Return [X, Y] of the center of cell containing provided text 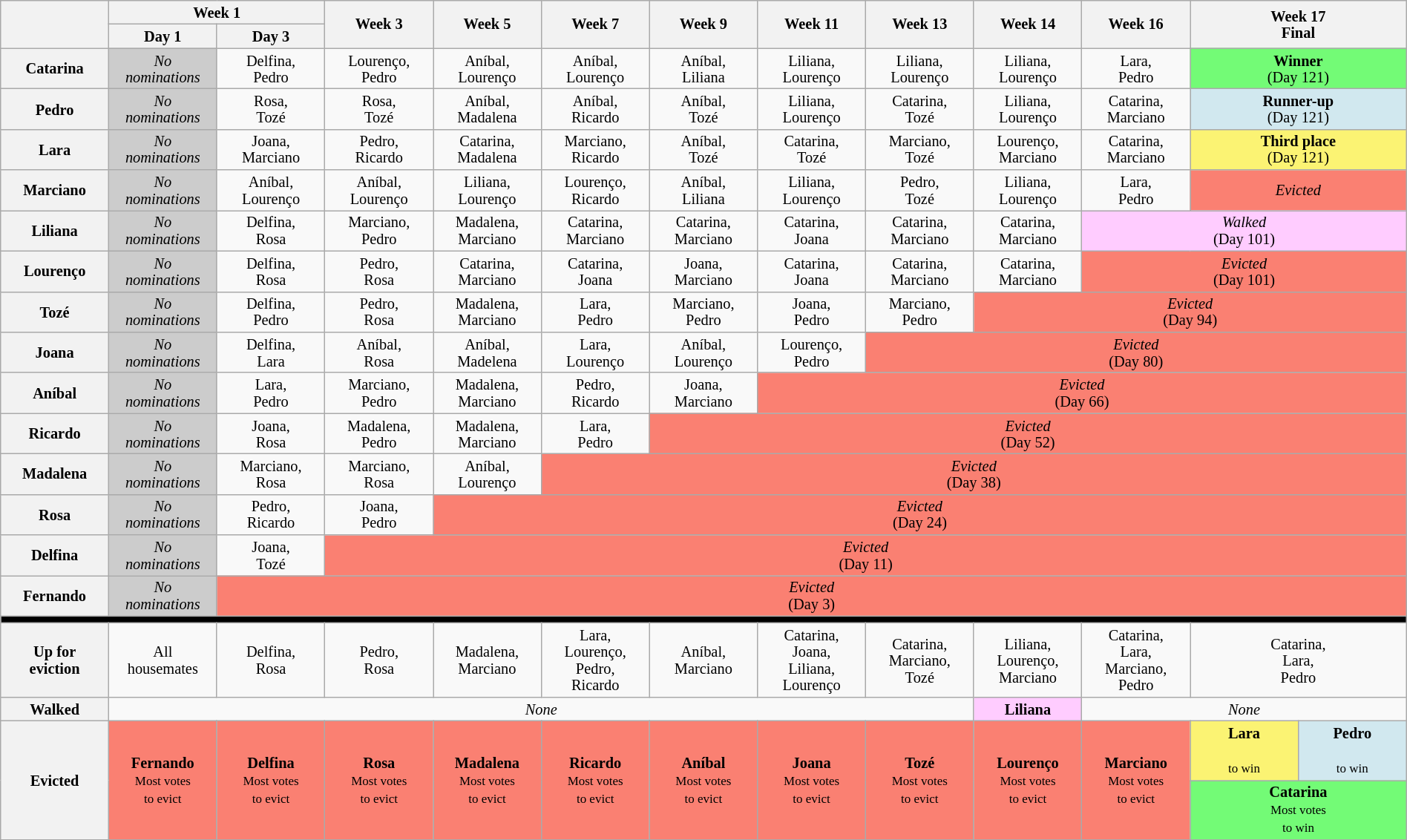
Catarina,Madalena [488, 150]
Madalena,Pedro [379, 433]
Catarina,Joana,Liliana,Lourenço [812, 660]
Lara,Lourenço [595, 352]
DelfinaMost votesto evict [271, 780]
Pedro,Tozé [919, 190]
Lourenço,Ricardo [595, 190]
Evicted(Day 66) [1082, 393]
Evicted(Day 80) [1135, 352]
Week 3 [379, 24]
Evicted(Day 24) [920, 515]
Third place(Day 121) [1299, 150]
Winner(Day 121) [1299, 68]
Up foreviction [55, 660]
Larato win [1244, 750]
Lourenço [55, 272]
Joana,Rosa [271, 433]
Pedro [55, 108]
Marciano,Tozé [919, 150]
Marciano,Ricardo [595, 150]
JoanaMost votesto evict [812, 780]
Lara [55, 150]
Walked(Day 101) [1244, 230]
Catarina [55, 68]
CatarinaMost votesto win [1299, 810]
Aníbal,Madalena [488, 108]
Allhousemates [163, 660]
RicardoMost votesto evict [595, 780]
Joana,Tozé [271, 555]
Evicted(Day 101) [1244, 272]
MadalenaMost votesto evict [488, 780]
Catarina,Marciano,Tozé [919, 660]
Evicted(Day 38) [974, 473]
Day 3 [271, 36]
Week 11 [812, 24]
MarcianoMost votesto evict [1136, 780]
TozéMost votesto evict [919, 780]
Marciano [55, 190]
Week 17Final [1299, 24]
LourençoMost votesto evict [1028, 780]
Lourenço,Marciano [1028, 150]
Day 1 [163, 36]
Catarina,Lara,Marciano,Pedro [1136, 660]
Runner-up(Day 121) [1299, 108]
Aníbal,Marciano [703, 660]
AníbalMost votesto evict [703, 780]
Lara,Lourenço,Pedro,Ricardo [595, 660]
FernandoMost votesto evict [163, 780]
Week 16 [1136, 24]
Evicted(Day 11) [865, 555]
Ricardo [55, 433]
Week 1 [217, 12]
Joana [55, 352]
Tozé [55, 312]
Catarina,Lara,Pedro [1299, 660]
Evicted(Day 52) [1028, 433]
Evicted(Day 3) [812, 595]
Pedroto win [1352, 750]
Aníbal,Ricardo [595, 108]
Walked [55, 709]
Week 7 [595, 24]
Week 5 [488, 24]
Madalena [55, 473]
Aníbal,Rosa [379, 352]
Evicted(Day 94) [1190, 312]
Delfina [55, 555]
Week 14 [1028, 24]
Aníbal,Madelena [488, 352]
RosaMost votesto evict [379, 780]
Week 13 [919, 24]
Rosa [55, 515]
Fernando [55, 595]
Aníbal [55, 393]
Liliana,Lourenço,Marciano [1028, 660]
Week 9 [703, 24]
Delfina,Lara [271, 352]
